Detect which cell encompasses the target text, then output its [x, y] center coordinate. 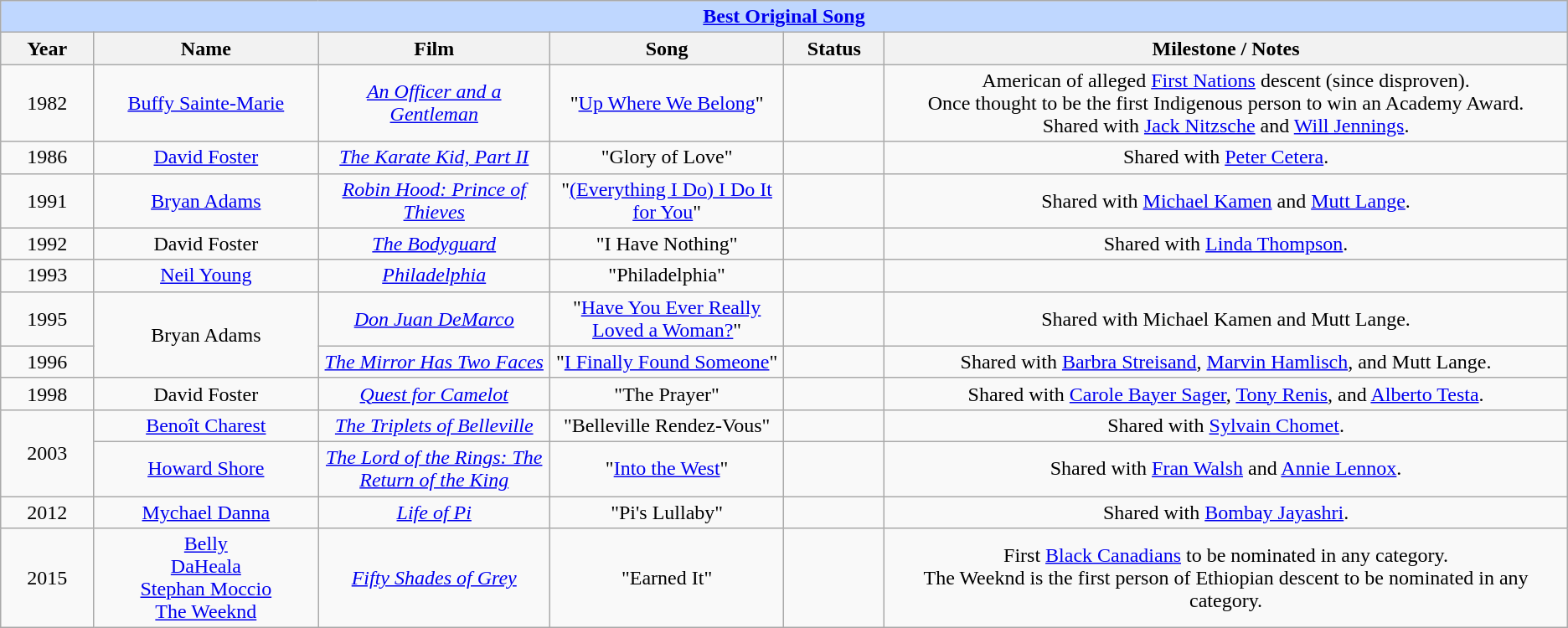
"Earned It" [667, 578]
1992 [47, 244]
"Philadelphia" [667, 275]
"Glory of Love" [667, 157]
Don Juan DeMarco [434, 318]
Year [47, 49]
Best Original Song [784, 17]
Shared with Sylvain Chomet. [1226, 425]
The Mirror Has Two Faces [434, 362]
"(Everything I Do) I Do It for You" [667, 201]
Song [667, 49]
First Black Canadians to be nominated in any category. The Weeknd is the first person of Ethiopian descent to be nominated in any category. [1226, 578]
1991 [47, 201]
Shared with Barbra Streisand, Marvin Hamlisch, and Mutt Lange. [1226, 362]
"Up Where We Belong" [667, 103]
Shared with Bombay Jayashri. [1226, 512]
BellyDaHealaStephan MoccioThe Weeknd [206, 578]
Shared with Peter Cetera. [1226, 157]
1982 [47, 103]
1996 [47, 362]
The Triplets of Belleville [434, 425]
"Have You Ever Really Loved a Woman?" [667, 318]
Benoît Charest [206, 425]
Quest for Camelot [434, 394]
Status [834, 49]
The Karate Kid, Part II [434, 157]
Fifty Shades of Grey [434, 578]
An Officer and a Gentleman [434, 103]
Buffy Sainte-Marie [206, 103]
Life of Pi [434, 512]
Mychael Danna [206, 512]
Philadelphia [434, 275]
"I Have Nothing" [667, 244]
Name [206, 49]
"Belleville Rendez-Vous" [667, 425]
The Bodyguard [434, 244]
Robin Hood: Prince of Thieves [434, 201]
1998 [47, 394]
Howard Shore [206, 469]
1986 [47, 157]
2012 [47, 512]
Neil Young [206, 275]
Shared with Fran Walsh and Annie Lennox. [1226, 469]
"Into the West" [667, 469]
2015 [47, 578]
1995 [47, 318]
Shared with Carole Bayer Sager, Tony Renis, and Alberto Testa. [1226, 394]
Shared with Linda Thompson. [1226, 244]
"Pi's Lullaby" [667, 512]
Milestone / Notes [1226, 49]
2003 [47, 452]
"The Prayer" [667, 394]
"I Finally Found Someone" [667, 362]
1993 [47, 275]
Film [434, 49]
The Lord of the Rings: The Return of the King [434, 469]
